Locate the cell with the specified text and output its (X, Y) center coordinate. 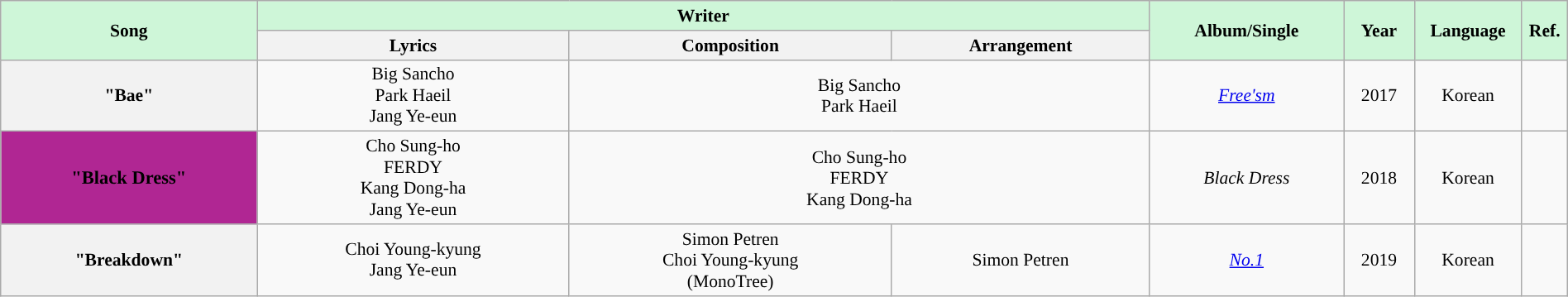
Simon Petren Choi Young-kyung (MonoTree) (730, 260)
"Breakdown" (129, 260)
Year (1379, 30)
Ref. (1545, 30)
Choi Young-kyungJang Ye-eun (414, 260)
Simon Petren (1021, 260)
2018 (1379, 178)
Song (129, 30)
"Bae" (129, 96)
Writer (703, 16)
Album/Single (1247, 30)
Big Sancho Park Haeil Jang Ye-eun (414, 96)
Lyrics (414, 45)
Language (1468, 30)
Free'sm (1247, 96)
Cho Sung-ho FERDY Kang Dong-ha Jang Ye-eun (414, 178)
Composition (730, 45)
Cho Sung-ho FERDY Kang Dong-ha (859, 178)
Arrangement (1021, 45)
Black Dress (1247, 178)
2019 (1379, 260)
Big Sancho Park Haeil (859, 96)
"Black Dress" (129, 178)
No.1 (1247, 260)
2017 (1379, 96)
